For the text-containing cell, return its midpoint in (X, Y) coordinate format. 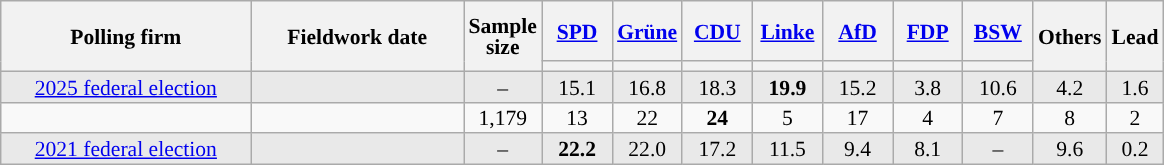
5 (787, 118)
4.2 (1070, 86)
Linke (787, 31)
17 (857, 118)
13 (577, 118)
Fieldwork date (358, 36)
Samplesize (503, 36)
0.2 (1136, 150)
9.6 (1070, 150)
2025 federal election (126, 86)
FDP (928, 31)
8.1 (928, 150)
22.2 (577, 150)
Others (1070, 36)
SPD (577, 31)
22.0 (647, 150)
1.6 (1136, 86)
17.2 (717, 150)
9.4 (857, 150)
8 (1070, 118)
Grüne (647, 31)
7 (998, 118)
16.8 (647, 86)
Polling firm (126, 36)
15.1 (577, 86)
AfD (857, 31)
3.8 (928, 86)
19.9 (787, 86)
22 (647, 118)
4 (928, 118)
2 (1136, 118)
18.3 (717, 86)
24 (717, 118)
15.2 (857, 86)
11.5 (787, 150)
2021 federal election (126, 150)
10.6 (998, 86)
1,179 (503, 118)
Lead (1136, 36)
CDU (717, 31)
BSW (998, 31)
